Output the [X, Y] coordinate of the center of the cell containing the given text.  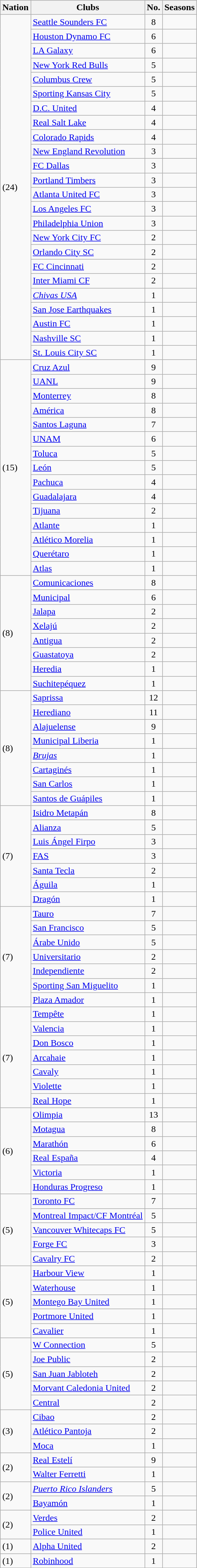
Houston Dynamo FC [88, 36]
11 [154, 712]
San Jose Earthquakes [88, 309]
Comunicaciones [88, 583]
Atlético Pantoja [88, 1431]
San Francisco [88, 928]
Herediano [88, 712]
Árabe Unido [88, 942]
Pachuca [88, 482]
Moca [88, 1446]
Luis Ángel Firpo [88, 841]
Tauro [88, 914]
Don Bosco [88, 1043]
(15) [16, 468]
Motagua [88, 1129]
FC Cincinnati [88, 266]
St. Louis City SC [88, 353]
Santos Laguna [88, 425]
Seattle Sounders FC [88, 22]
Cavaly [88, 1072]
W Connection [88, 1345]
Clubs [88, 8]
Alianza [88, 827]
Cibao [88, 1417]
FAS [88, 856]
Brujas [88, 755]
Santos de Guápiles [88, 798]
(6) [16, 1151]
Waterhouse [88, 1287]
Central [88, 1403]
Verdes [88, 1517]
Chivas USA [88, 295]
Nation [16, 8]
Violette [88, 1086]
Jalapa [88, 611]
Guadalajara [88, 496]
Toluca [88, 453]
(24) [16, 187]
Olimpia [88, 1115]
Philadelphia Union [88, 223]
Guastatoya [88, 655]
Los Angeles FC [88, 209]
Marathón [88, 1144]
UANL [88, 381]
Portmore United [88, 1316]
Toronto FC [88, 1201]
Atlético Morelia [88, 540]
Colorado Rapids [88, 137]
LA Galaxy [88, 51]
New York Red Bulls [88, 65]
Universitario [88, 957]
San Carlos [88, 784]
Harbour View [88, 1273]
Austin FC [88, 324]
América [88, 410]
Antigua [88, 640]
Joe Public [88, 1359]
Orlando City SC [88, 252]
New England Revolution [88, 151]
Cruz Azul [88, 367]
Police United [88, 1532]
Seasons [179, 8]
Municipal Liberia [88, 741]
Montego Bay United [88, 1302]
Bayamón [88, 1503]
Atlante [88, 525]
Robinhood [88, 1561]
Atlas [88, 568]
Walter Ferretti [88, 1474]
Sporting Kansas City [88, 94]
Real España [88, 1158]
Águila [88, 885]
Puerto Rico Islanders [88, 1489]
Cavalier [88, 1330]
León [88, 468]
Tijuana [88, 511]
Forge FC [88, 1244]
D.C. United [88, 108]
Arcahaie [88, 1057]
No. [154, 8]
Honduras Progreso [88, 1187]
Real Salt Lake [88, 122]
Alpha United [88, 1546]
Dragón [88, 899]
Vancouver Whitecaps FC [88, 1230]
(3) [16, 1431]
Plaza Amador [88, 1000]
Alajuelense [88, 727]
Cartaginés [88, 770]
Saprissa [88, 698]
Columbus Crew [88, 79]
Heredia [88, 669]
Independiente [88, 971]
Cavalry FC [88, 1259]
Tempête [88, 1014]
13 [154, 1115]
New York City FC [88, 238]
Real Estelí [88, 1460]
Suchitepéquez [88, 683]
Monterrey [88, 396]
UNAM [88, 439]
Victoria [88, 1172]
Portland Timbers [88, 180]
Atlanta United FC [88, 195]
Inter Miami CF [88, 281]
Isidro Metapán [88, 813]
Xelajú [88, 626]
Valencia [88, 1028]
FC Dallas [88, 165]
Montreal Impact/CF Montréal [88, 1215]
San Juan Jabloteh [88, 1374]
Nashville SC [88, 338]
12 [154, 698]
Santa Tecla [88, 870]
Real Hope [88, 1101]
Morvant Caledonia United [88, 1388]
Sporting San Miguelito [88, 985]
Querétaro [88, 554]
Municipal [88, 597]
